Pinpoint the cell where the given text exists, returning its [x, y] midpoint coordinate. 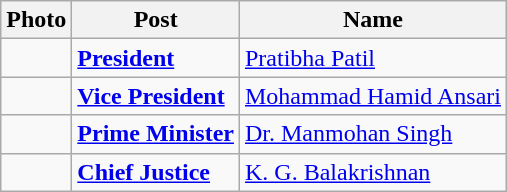
Photo [36, 20]
Vice President [156, 96]
President [156, 58]
Prime Minister [156, 134]
Chief Justice [156, 172]
Post [156, 20]
Name [372, 20]
Pratibha Patil [372, 58]
K. G. Balakrishnan [372, 172]
Mohammad Hamid Ansari [372, 96]
Dr. Manmohan Singh [372, 134]
